Search for the cell housing the specified text and yield its (X, Y) center coordinate. 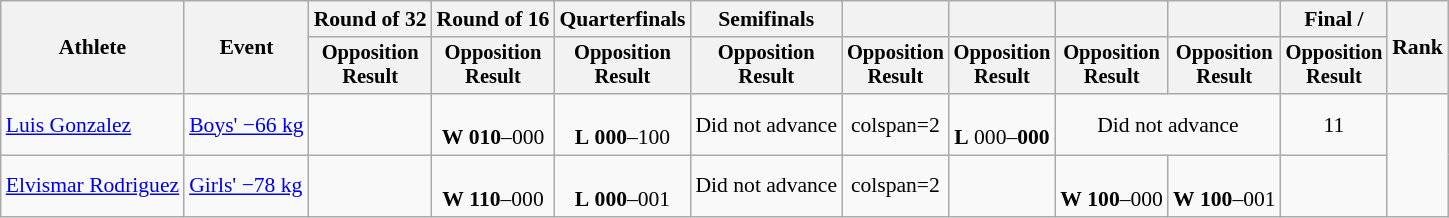
Final / (1334, 19)
Quarterfinals (622, 19)
W 100–001 (1224, 186)
Athlete (92, 48)
L 000–100 (622, 124)
Event (246, 48)
L 000–001 (622, 186)
Rank (1418, 48)
W 100–000 (1112, 186)
11 (1334, 124)
Elvismar Rodriguez (92, 186)
Luis Gonzalez (92, 124)
W 110–000 (494, 186)
Boys' −66 kg (246, 124)
L 000–000 (1002, 124)
W 010–000 (494, 124)
Round of 32 (370, 19)
Round of 16 (494, 19)
Girls' −78 kg (246, 186)
Semifinals (766, 19)
